Return the (x, y) coordinate for the center point of the cell that contains the specified text.  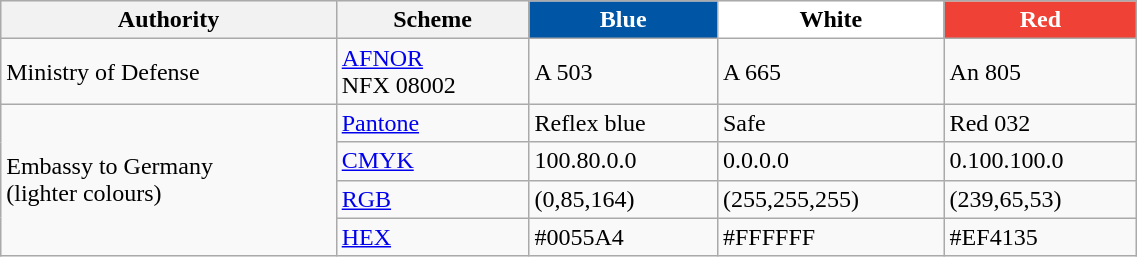
0.100.100.0 (1040, 161)
Reflex blue (624, 123)
Red 032 (1040, 123)
Ministry of Defense (168, 72)
Safe (830, 123)
Authority (168, 20)
Embassy to Germany(lighter colours) (168, 180)
Red (1040, 20)
(255,255,255) (830, 199)
AFNORNFX 08002 (432, 72)
An 805 (1040, 72)
White (830, 20)
RGB (432, 199)
Blue (624, 20)
100.80.0.0 (624, 161)
CMYK (432, 161)
#0055A4 (624, 237)
Pantone (432, 123)
Scheme (432, 20)
#FFFFFF (830, 237)
#EF4135 (1040, 237)
(239,65,53) (1040, 199)
A 665 (830, 72)
A 503 (624, 72)
0.0.0.0 (830, 161)
(0,85,164) (624, 199)
HEX (432, 237)
